Output the [x, y] coordinate of the center of the cell containing the given text.  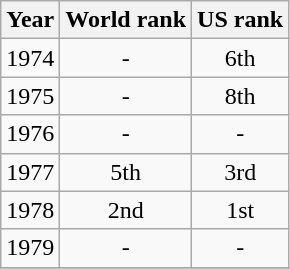
2nd [126, 210]
1977 [30, 172]
Year [30, 20]
3rd [240, 172]
1979 [30, 248]
5th [126, 172]
1976 [30, 134]
1978 [30, 210]
6th [240, 58]
1974 [30, 58]
8th [240, 96]
US rank [240, 20]
1st [240, 210]
World rank [126, 20]
1975 [30, 96]
